Find where the given text appears and provide that cell's center as [X, Y] coordinate. 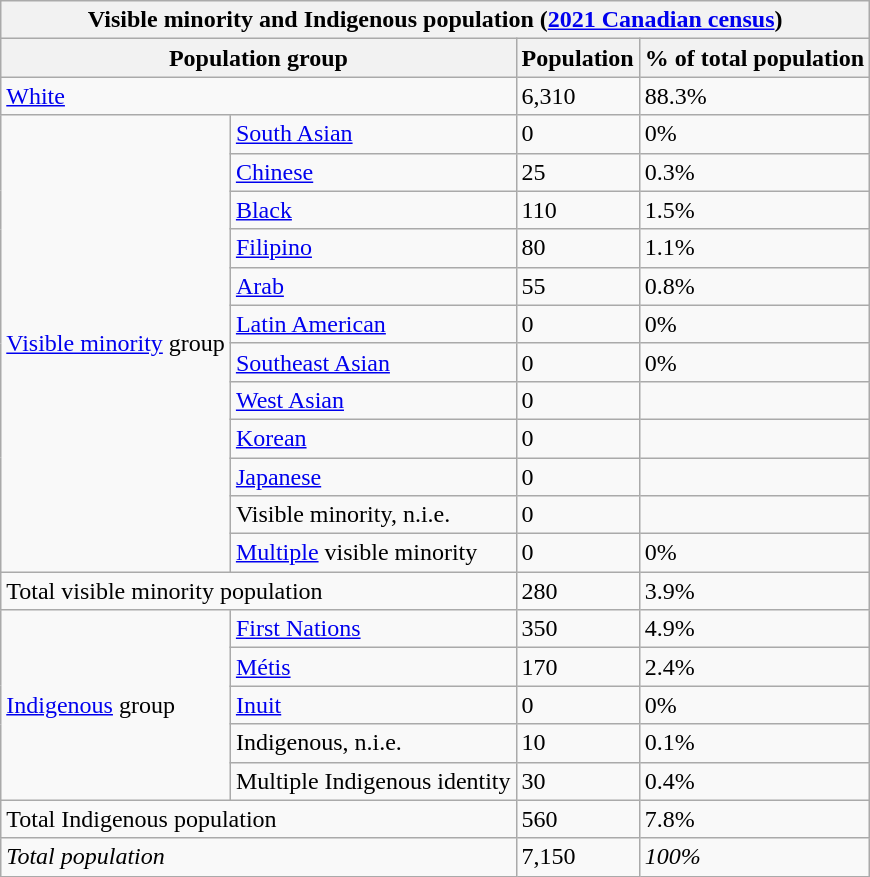
1.5% [754, 210]
55 [578, 286]
280 [578, 591]
Southeast Asian [373, 362]
110 [578, 210]
West Asian [373, 400]
First Nations [373, 629]
1.1% [754, 248]
Total population [258, 857]
White [258, 96]
560 [578, 819]
Population [578, 58]
25 [578, 172]
2.4% [754, 667]
Arab [373, 286]
Indigenous group [116, 705]
3.9% [754, 591]
% of total population [754, 58]
South Asian [373, 134]
Multiple visible minority [373, 553]
Visible minority and Indigenous population (2021 Canadian census) [436, 20]
10 [578, 743]
170 [578, 667]
0.1% [754, 743]
Korean [373, 438]
0.8% [754, 286]
Japanese [373, 477]
88.3% [754, 96]
Visible minority, n.i.e. [373, 515]
Chinese [373, 172]
7,150 [578, 857]
Inuit [373, 705]
Latin American [373, 324]
Métis [373, 667]
6,310 [578, 96]
80 [578, 248]
Total Indigenous population [258, 819]
Black [373, 210]
Filipino [373, 248]
100% [754, 857]
Population group [258, 58]
350 [578, 629]
4.9% [754, 629]
7.8% [754, 819]
0.3% [754, 172]
Multiple Indigenous identity [373, 781]
Visible minority group [116, 344]
0.4% [754, 781]
30 [578, 781]
Indigenous, n.i.e. [373, 743]
Total visible minority population [258, 591]
